Find where the given text appears and provide that cell's center as [x, y] coordinate. 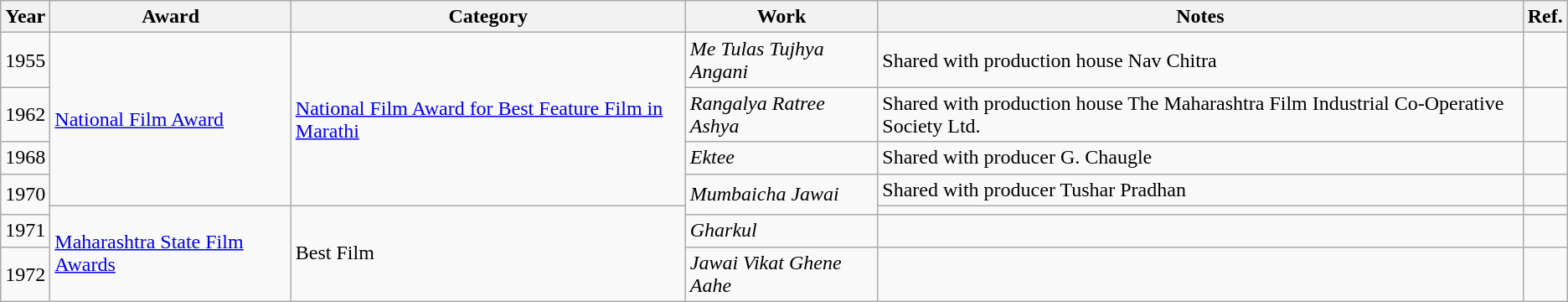
Shared with producer G. Chaugle [1200, 158]
Me Tulas Tujhya Angani [781, 60]
Year [25, 17]
1972 [25, 273]
Mumbaicha Jawai [781, 195]
Maharashtra State Film Awards [171, 253]
Category [487, 17]
Work [781, 17]
Ektee [781, 158]
1970 [25, 195]
Best Film [487, 253]
1968 [25, 158]
Notes [1200, 17]
National Film Award for Best Feature Film in Marathi [487, 119]
Shared with production house Nav Chitra [1200, 60]
Ref. [1545, 17]
Award [171, 17]
Gharkul [781, 231]
Shared with production house The Maharashtra Film Industrial Co-Operative Society Ltd. [1200, 114]
National Film Award [171, 119]
1955 [25, 60]
Rangalya Ratree Ashya [781, 114]
Jawai Vikat Ghene Aahe [781, 273]
1971 [25, 231]
1962 [25, 114]
Shared with producer Tushar Pradhan [1200, 190]
